Search for the cell housing the specified text and yield its (X, Y) center coordinate. 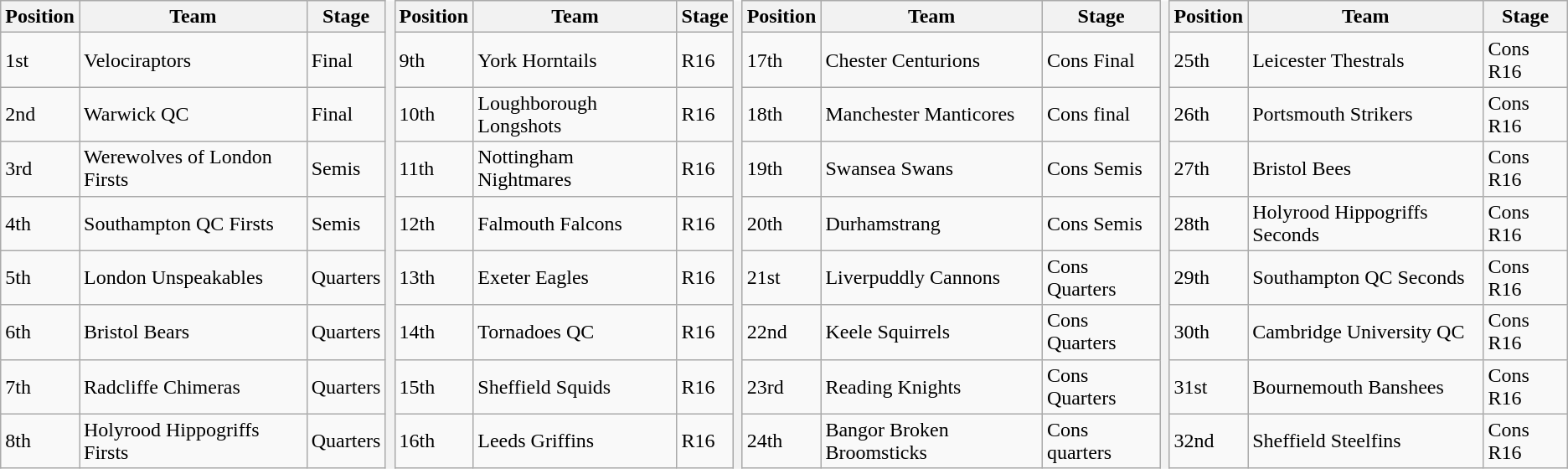
26th (1209, 114)
Bristol Bears (193, 332)
2nd (40, 114)
Liverpuddly Cannons (931, 278)
5th (40, 278)
23rd (781, 387)
Radcliffe Chimeras (193, 387)
21st (781, 278)
Leeds Griffins (575, 441)
28th (1209, 223)
Velociraptors (193, 60)
Cons final (1101, 114)
Exeter Eagles (575, 278)
24th (781, 441)
Tornadoes QC (575, 332)
Southampton QC Firsts (193, 223)
Manchester Manticores (931, 114)
4th (40, 223)
8th (40, 441)
Keele Squirrels (931, 332)
Holyrood Hippogriffs Seconds (1365, 223)
Warwick QC (193, 114)
27th (1209, 169)
Portsmouth Strikers (1365, 114)
London Unspeakables (193, 278)
Chester Centurions (931, 60)
Reading Knights (931, 387)
Bristol Bees (1365, 169)
Durhamstrang (931, 223)
York Horntails (575, 60)
15th (434, 387)
Bangor Broken Broomsticks (931, 441)
Cons quarters (1101, 441)
10th (434, 114)
Loughborough Longshots (575, 114)
Cambridge University QC (1365, 332)
7th (40, 387)
22nd (781, 332)
Bournemouth Banshees (1365, 387)
32nd (1209, 441)
9th (434, 60)
17th (781, 60)
Swansea Swans (931, 169)
30th (1209, 332)
19th (781, 169)
20th (781, 223)
1st (40, 60)
6th (40, 332)
Falmouth Falcons (575, 223)
Holyrood Hippogriffs Firsts (193, 441)
Leicester Thestrals (1365, 60)
3rd (40, 169)
13th (434, 278)
29th (1209, 278)
Sheffield Squids (575, 387)
11th (434, 169)
Southampton QC Seconds (1365, 278)
Nottingham Nightmares (575, 169)
16th (434, 441)
14th (434, 332)
31st (1209, 387)
Werewolves of London Firsts (193, 169)
25th (1209, 60)
18th (781, 114)
Sheffield Steelfins (1365, 441)
12th (434, 223)
Cons Final (1101, 60)
